Return the (X, Y) coordinate for the center point of the cell that contains the specified text.  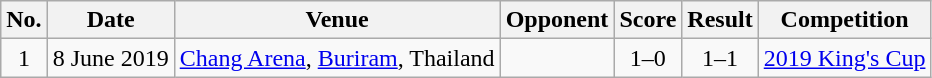
Venue (337, 20)
Opponent (557, 20)
Result (720, 20)
No. (24, 20)
1–1 (720, 58)
2019 King's Cup (844, 58)
Score (648, 20)
Date (110, 20)
Competition (844, 20)
1 (24, 58)
1–0 (648, 58)
8 June 2019 (110, 58)
Chang Arena, Buriram, Thailand (337, 58)
